Return the (x, y) coordinate for the center point of the cell that contains the specified text.  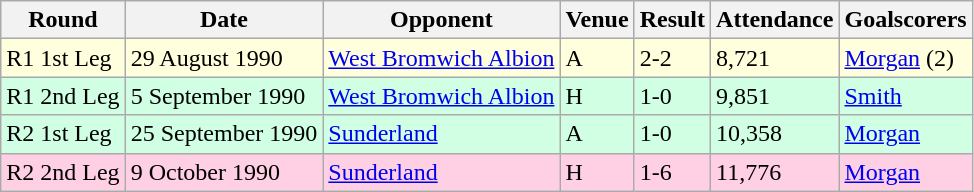
R1 2nd Leg (63, 96)
29 August 1990 (224, 58)
R2 1st Leg (63, 134)
25 September 1990 (224, 134)
9 October 1990 (224, 172)
1-6 (672, 172)
Date (224, 20)
Smith (906, 96)
8,721 (775, 58)
5 September 1990 (224, 96)
Goalscorers (906, 20)
Round (63, 20)
Opponent (442, 20)
Venue (597, 20)
10,358 (775, 134)
2-2 (672, 58)
9,851 (775, 96)
11,776 (775, 172)
Result (672, 20)
R1 1st Leg (63, 58)
Morgan (2) (906, 58)
R2 2nd Leg (63, 172)
Attendance (775, 20)
